Locate the cell with the specified text and output its (X, Y) center coordinate. 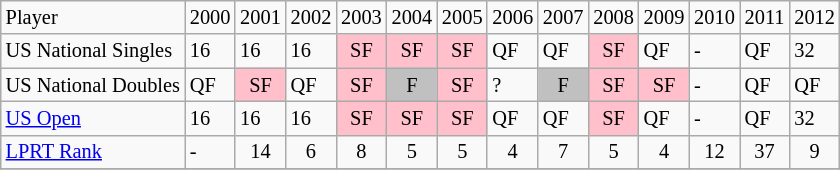
37 (765, 152)
7 (563, 152)
2001 (260, 17)
? (512, 85)
9 (814, 152)
2002 (311, 17)
2003 (361, 17)
2006 (512, 17)
2010 (714, 17)
6 (311, 152)
2008 (613, 17)
US Open (93, 118)
2007 (563, 17)
2011 (765, 17)
2005 (462, 17)
2004 (412, 17)
8 (361, 152)
US National Singles (93, 51)
14 (260, 152)
2012 (814, 17)
Player (93, 17)
US National Doubles (93, 85)
2009 (664, 17)
LPRT Rank (93, 152)
12 (714, 152)
2000 (210, 17)
